Extract the (x, y) coordinate from the center of the cell holding the provided text.  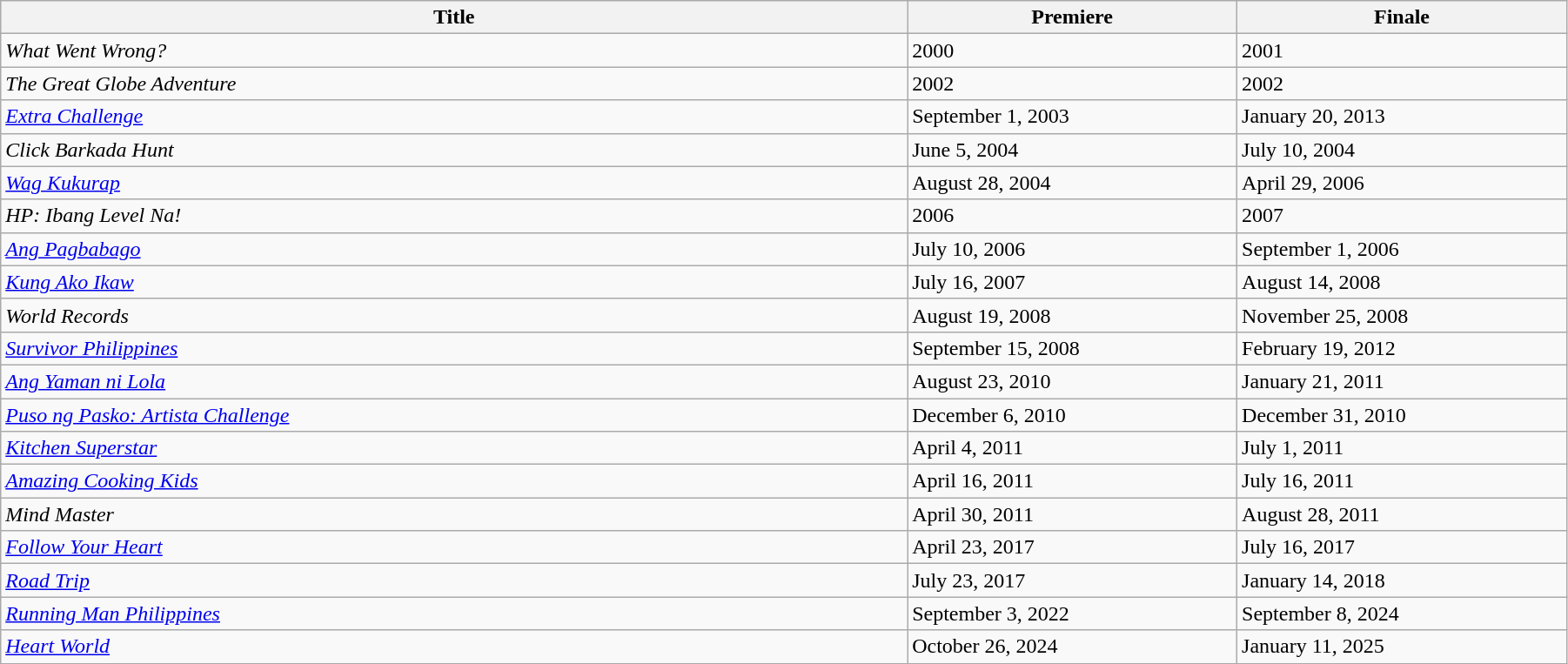
August 19, 2008 (1072, 315)
2001 (1403, 50)
Ang Pagbabago (454, 249)
January 21, 2011 (1403, 381)
September 3, 2022 (1072, 614)
Wag Kukurap (454, 183)
Puso ng Pasko: Artista Challenge (454, 415)
July 16, 2017 (1403, 547)
2006 (1072, 216)
September 15, 2008 (1072, 348)
Survivor Philippines (454, 348)
Follow Your Heart (454, 547)
April 29, 2006 (1403, 183)
October 26, 2024 (1072, 647)
What Went Wrong? (454, 50)
Click Barkada Hunt (454, 150)
July 23, 2017 (1072, 580)
July 1, 2011 (1403, 448)
Ang Yaman ni Lola (454, 381)
April 23, 2017 (1072, 547)
December 31, 2010 (1403, 415)
Kung Ako Ikaw (454, 282)
Kitchen Superstar (454, 448)
January 14, 2018 (1403, 580)
August 14, 2008 (1403, 282)
September 8, 2024 (1403, 614)
2000 (1072, 50)
Running Man Philippines (454, 614)
August 28, 2004 (1072, 183)
April 30, 2011 (1072, 514)
Amazing Cooking Kids (454, 481)
Road Trip (454, 580)
August 28, 2011 (1403, 514)
August 23, 2010 (1072, 381)
Mind Master (454, 514)
Premiere (1072, 17)
July 10, 2004 (1403, 150)
July 16, 2007 (1072, 282)
Finale (1403, 17)
January 20, 2013 (1403, 117)
April 16, 2011 (1072, 481)
July 10, 2006 (1072, 249)
Title (454, 17)
February 19, 2012 (1403, 348)
April 4, 2011 (1072, 448)
Heart World (454, 647)
Extra Challenge (454, 117)
June 5, 2004 (1072, 150)
July 16, 2011 (1403, 481)
2007 (1403, 216)
September 1, 2003 (1072, 117)
September 1, 2006 (1403, 249)
The Great Globe Adventure (454, 84)
HP: Ibang Level Na! (454, 216)
November 25, 2008 (1403, 315)
December 6, 2010 (1072, 415)
January 11, 2025 (1403, 647)
World Records (454, 315)
